Return the [X, Y] coordinate for the center point of the cell that contains the specified text.  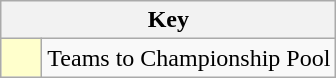
Key [168, 20]
Teams to Championship Pool [189, 58]
